Search for the cell housing the specified text and yield its [X, Y] center coordinate. 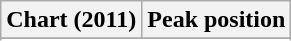
Peak position [216, 20]
Chart (2011) [72, 20]
